Search for the cell housing the specified text and yield its (x, y) center coordinate. 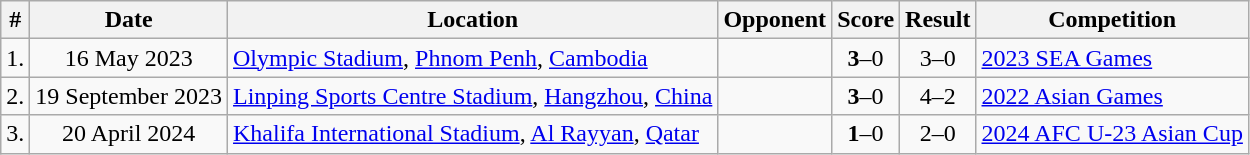
3. (16, 134)
20 April 2024 (129, 134)
16 May 2023 (129, 58)
4–2 (938, 96)
2023 SEA Games (1112, 58)
# (16, 20)
Linping Sports Centre Stadium, Hangzhou, China (473, 96)
Result (938, 20)
1–0 (866, 134)
Date (129, 20)
Khalifa International Stadium, Al Rayyan, Qatar (473, 134)
Opponent (775, 20)
Competition (1112, 20)
2024 AFC U-23 Asian Cup (1112, 134)
2022 Asian Games (1112, 96)
Olympic Stadium, Phnom Penh, Cambodia (473, 58)
Location (473, 20)
2. (16, 96)
2–0 (938, 134)
Score (866, 20)
1. (16, 58)
19 September 2023 (129, 96)
